Extract the (x, y) coordinate from the center of the cell holding the provided text.  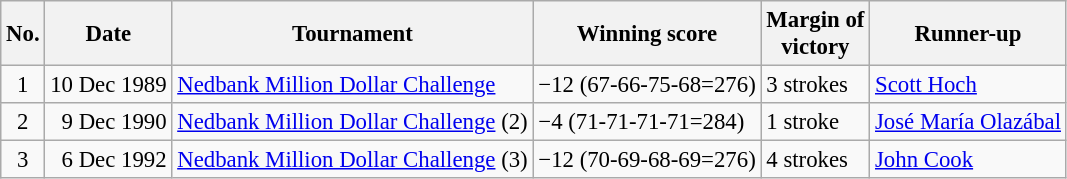
3 strokes (816, 85)
−12 (67-66-75-68=276) (647, 85)
3 (23, 160)
10 Dec 1989 (108, 85)
1 stroke (816, 122)
1 (23, 85)
6 Dec 1992 (108, 160)
Nedbank Million Dollar Challenge (2) (352, 122)
Nedbank Million Dollar Challenge (3) (352, 160)
John Cook (968, 160)
4 strokes (816, 160)
Runner-up (968, 34)
Nedbank Million Dollar Challenge (352, 85)
9 Dec 1990 (108, 122)
José María Olazábal (968, 122)
No. (23, 34)
Winning score (647, 34)
Margin ofvictory (816, 34)
Scott Hoch (968, 85)
−12 (70-69-68-69=276) (647, 160)
Date (108, 34)
2 (23, 122)
−4 (71-71-71-71=284) (647, 122)
Tournament (352, 34)
